Search for the cell housing the specified text and yield its [X, Y] center coordinate. 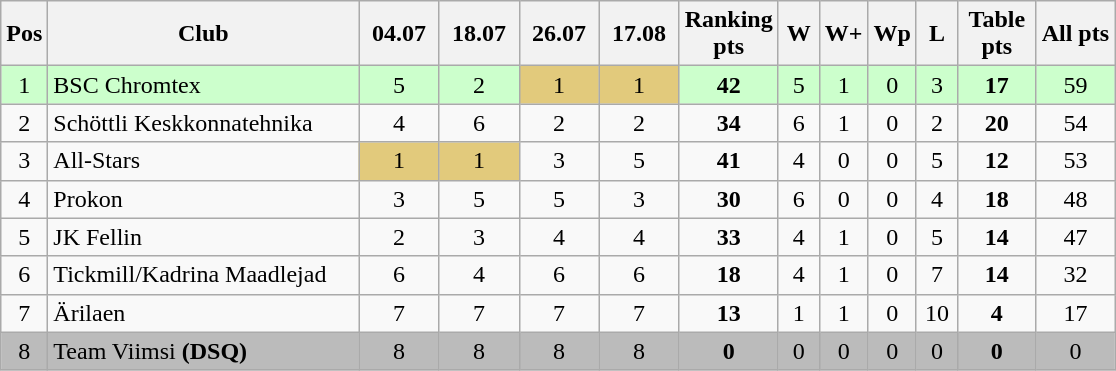
34 [728, 123]
30 [728, 199]
Schöttli Keskkonnatehnika [204, 123]
All pts [1076, 34]
All-Stars [204, 161]
L [936, 34]
W [798, 34]
04.07 [399, 34]
Table pts [998, 34]
59 [1076, 85]
53 [1076, 161]
Club [204, 34]
42 [728, 85]
26.07 [559, 34]
47 [1076, 237]
18.07 [479, 34]
Pos [24, 34]
BSC Chromtex [204, 85]
Team Viimsi (DSQ) [204, 351]
JK Fellin [204, 237]
17.08 [639, 34]
W+ [844, 34]
54 [1076, 123]
Tickmill/Kadrina Maadlejad [204, 275]
Wp [892, 34]
13 [728, 313]
10 [936, 313]
48 [1076, 199]
Prokon [204, 199]
20 [998, 123]
12 [998, 161]
33 [728, 237]
32 [1076, 275]
Ranking pts [728, 34]
Ärilaen [204, 313]
41 [728, 161]
